Output the [X, Y] coordinate of the center of the cell containing the given text.  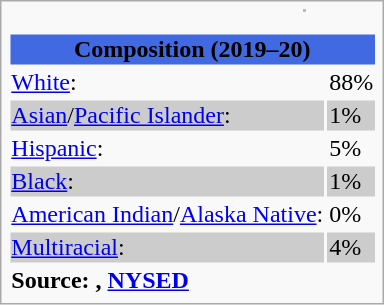
4% [352, 247]
0% [352, 214]
Multiracial: [168, 247]
Composition (2019–20) [192, 49]
White: [168, 82]
Hispanic: [168, 148]
Black: [168, 181]
American Indian/Alaska Native: [168, 214]
Asian/Pacific Islander: [168, 115]
Source: , NYSED [192, 280]
5% [352, 148]
88% [352, 82]
